Extract the (X, Y) coordinate from the center of the cell holding the provided text.  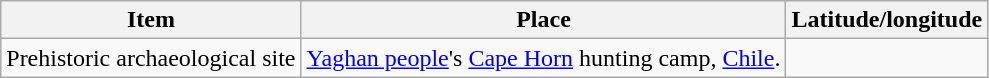
Latitude/longitude (887, 20)
Yaghan people's Cape Horn hunting camp, Chile. (544, 58)
Place (544, 20)
Prehistoric archaeological site (151, 58)
Item (151, 20)
